Return [x, y] of the center of cell containing provided text 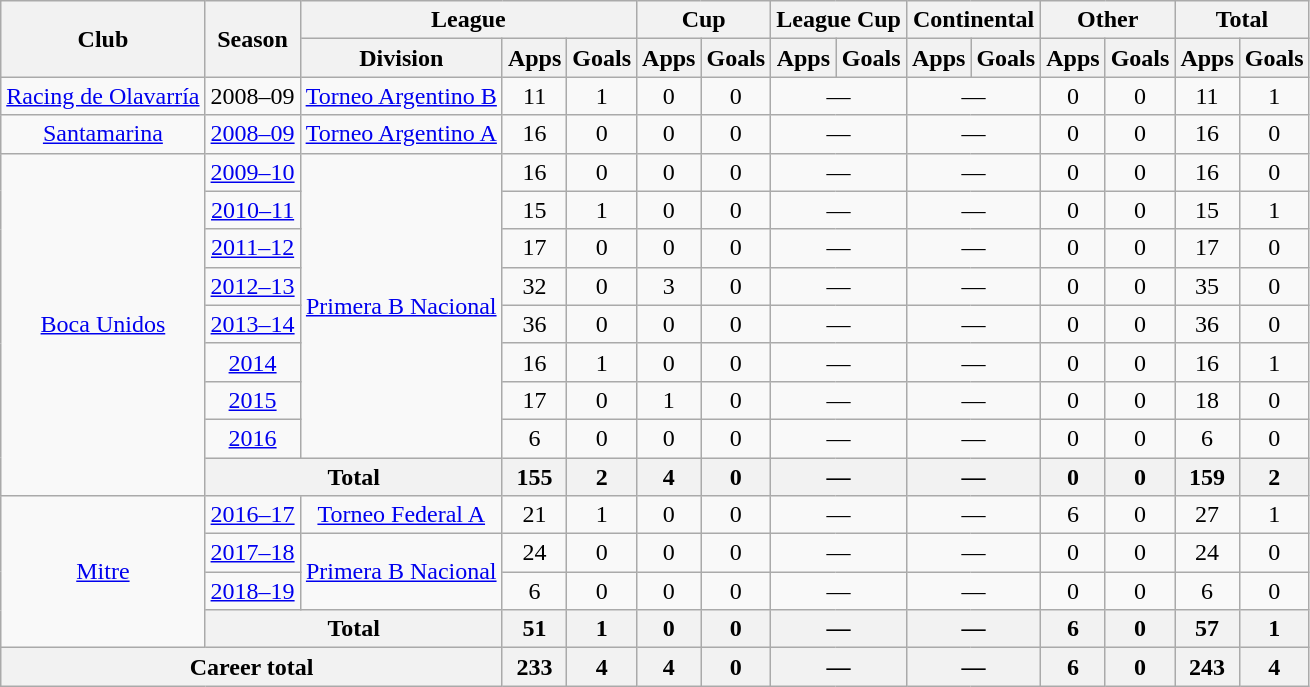
155 [534, 477]
159 [1207, 477]
2009–10 [252, 172]
51 [534, 629]
2017–18 [252, 553]
35 [1207, 286]
18 [1207, 400]
2016–17 [252, 515]
2016 [252, 438]
2013–14 [252, 324]
2010–11 [252, 210]
Boca Unidos [103, 324]
League [468, 20]
27 [1207, 515]
Career total [252, 667]
57 [1207, 629]
Santamarina [103, 134]
Cup [704, 20]
2015 [252, 400]
2011–12 [252, 248]
Torneo Federal A [401, 515]
Mitre [103, 572]
Torneo Argentino B [401, 96]
Continental [973, 20]
3 [669, 286]
League Cup [839, 20]
21 [534, 515]
Club [103, 39]
233 [534, 667]
Racing de Olavarría [103, 96]
243 [1207, 667]
Other [1108, 20]
Division [401, 58]
32 [534, 286]
Season [252, 39]
2014 [252, 362]
2018–19 [252, 591]
Torneo Argentino A [401, 134]
2012–13 [252, 286]
